Return (x, y) of the center of cell containing provided text 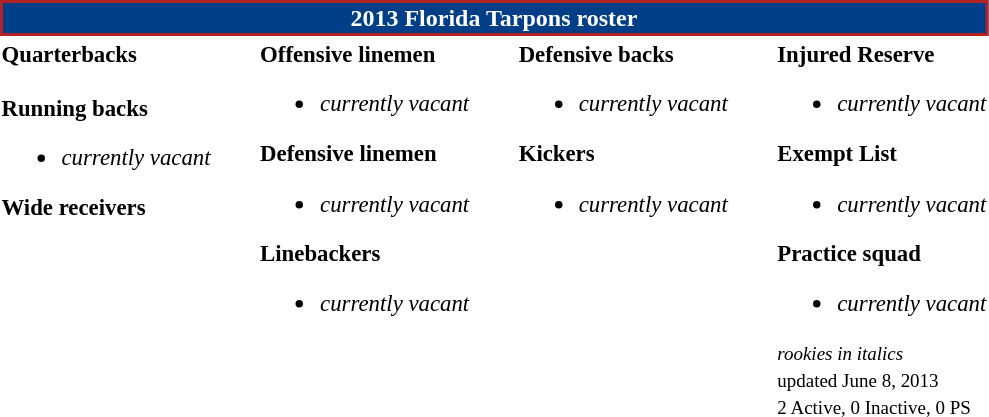
2013 Florida Tarpons roster (494, 18)
